Scan for the cell matching the given text and deliver its [X, Y] coordinate at center. 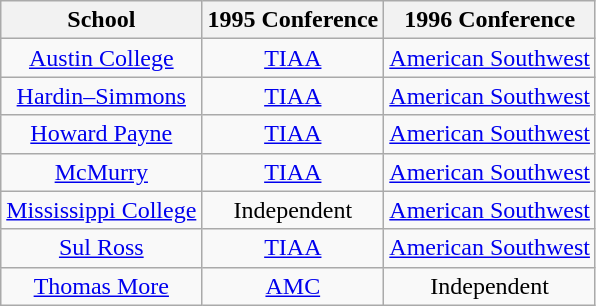
Hardin–Simmons [102, 96]
1996 Conference [490, 20]
AMC [293, 286]
Austin College [102, 58]
School [102, 20]
Thomas More [102, 286]
1995 Conference [293, 20]
Sul Ross [102, 248]
Howard Payne [102, 134]
Mississippi College [102, 210]
McMurry [102, 172]
